Capture the cell that displays the provided text and extract its [x, y] central coordinate. 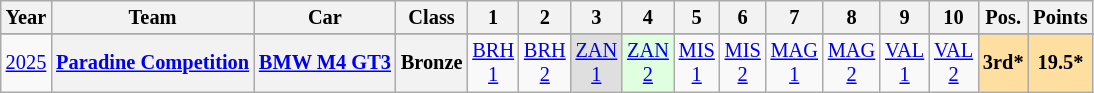
19.5* [1060, 63]
BMW M4 GT3 [325, 63]
7 [794, 17]
9 [904, 17]
Points [1060, 17]
Car [325, 17]
2 [545, 17]
MIS2 [743, 63]
VAL1 [904, 63]
Year [26, 17]
VAL2 [954, 63]
8 [852, 17]
MIS1 [697, 63]
10 [954, 17]
Bronze [432, 63]
2025 [26, 63]
3 [597, 17]
BRH1 [493, 63]
Team [152, 17]
5 [697, 17]
4 [648, 17]
Class [432, 17]
ZAN1 [597, 63]
MAG2 [852, 63]
MAG1 [794, 63]
BRH2 [545, 63]
6 [743, 17]
Pos. [1003, 17]
Paradine Competition [152, 63]
ZAN2 [648, 63]
1 [493, 17]
3rd* [1003, 63]
